Search for the cell housing the specified text and yield its [x, y] center coordinate. 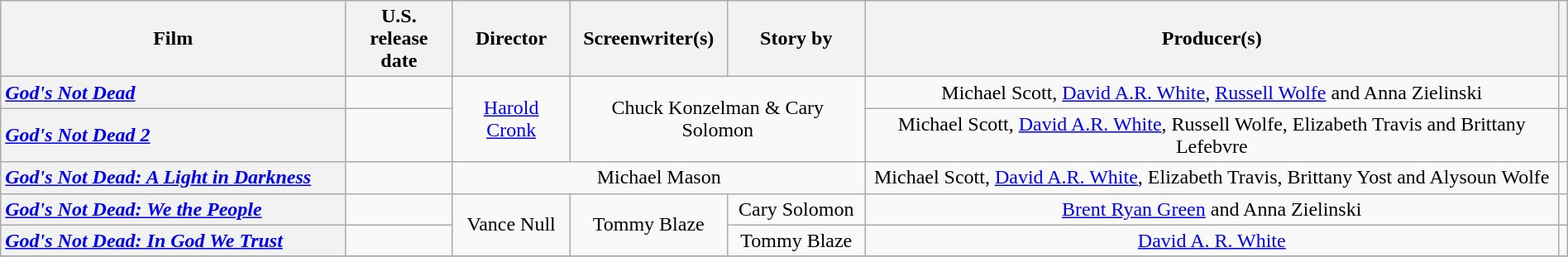
Michael Mason [658, 178]
Vance Null [511, 225]
Director [511, 39]
U.S. release date [399, 39]
God's Not Dead: We the People [174, 209]
Producer(s) [1212, 39]
God's Not Dead: In God We Trust [174, 240]
Chuck Konzelman & Cary Solomon [718, 119]
Harold Cronk [511, 119]
God's Not Dead: A Light in Darkness [174, 178]
Michael Scott, David A.R. White, Russell Wolfe, Elizabeth Travis and Brittany Lefebvre [1212, 136]
Michael Scott, David A.R. White, Elizabeth Travis, Brittany Yost and Alysoun Wolfe [1212, 178]
David A. R. White [1212, 240]
Story by [796, 39]
Screenwriter(s) [648, 39]
Michael Scott, David A.R. White, Russell Wolfe and Anna Zielinski [1212, 93]
Brent Ryan Green and Anna Zielinski [1212, 209]
God's Not Dead 2 [174, 136]
God's Not Dead [174, 93]
Film [174, 39]
Cary Solomon [796, 209]
